Pinpoint the cell where the given text exists, returning its [x, y] midpoint coordinate. 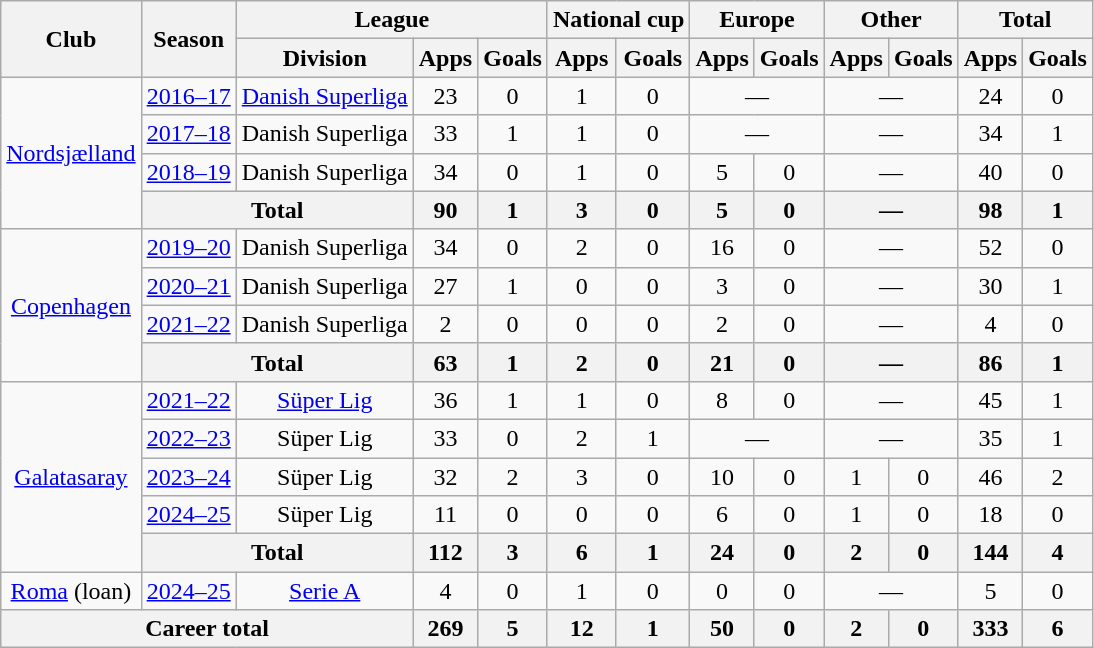
Galatasaray [71, 476]
Nordsjælland [71, 153]
Division [324, 58]
League [392, 20]
2023–24 [188, 477]
Season [188, 39]
36 [445, 400]
21 [722, 362]
2022–23 [188, 438]
2017–18 [188, 134]
2016–17 [188, 96]
86 [990, 362]
52 [990, 248]
Serie A [324, 591]
30 [990, 286]
40 [990, 172]
333 [990, 629]
18 [990, 515]
Copenhagen [71, 305]
32 [445, 477]
10 [722, 477]
Club [71, 39]
2020–21 [188, 286]
45 [990, 400]
12 [581, 629]
63 [445, 362]
Europe [757, 20]
269 [445, 629]
2018–19 [188, 172]
27 [445, 286]
144 [990, 553]
Other [891, 20]
11 [445, 515]
Career total [207, 629]
112 [445, 553]
46 [990, 477]
98 [990, 210]
90 [445, 210]
16 [722, 248]
35 [990, 438]
8 [722, 400]
2019–20 [188, 248]
Roma (loan) [71, 591]
23 [445, 96]
50 [722, 629]
National cup [618, 20]
